Return [X, Y] of the center of cell containing provided text 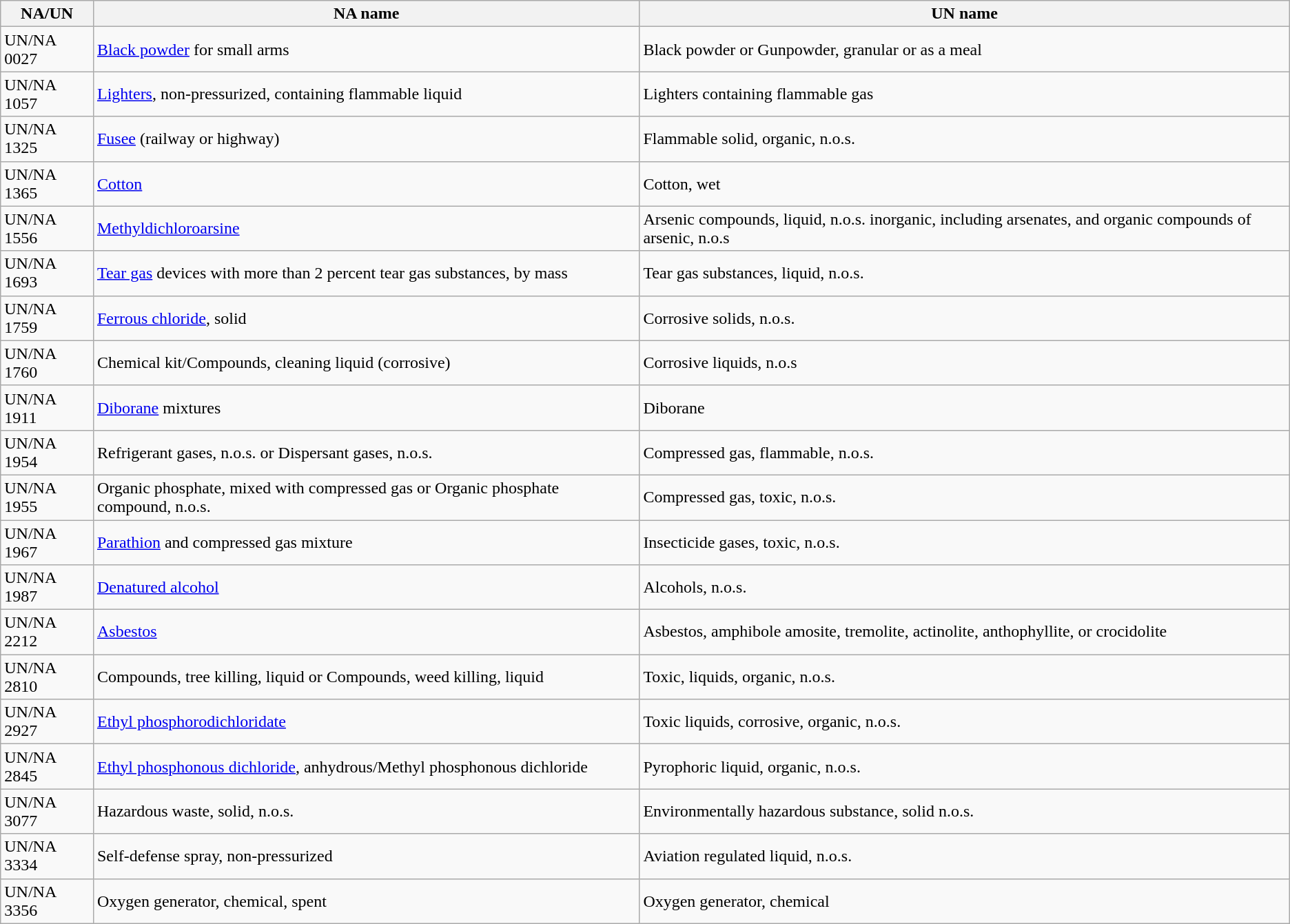
Compounds, tree killing, liquid or Compounds, weed killing, liquid [366, 677]
UN/NA 2212 [47, 633]
Ferrous chloride, solid [366, 318]
Flammable solid, organic, n.o.s. [965, 139]
Diborane [965, 408]
Corrosive solids, n.o.s. [965, 318]
Tear gas substances, liquid, n.o.s. [965, 273]
Methyldichloroarsine [366, 229]
Oxygen generator, chemical, spent [366, 901]
Fusee (railway or highway) [366, 139]
UN name [965, 14]
Refrigerant gases, n.o.s. or Dispersant gases, n.o.s. [366, 452]
Pyrophoric liquid, organic, n.o.s. [965, 766]
UN/NA 3356 [47, 901]
Self-defense spray, non-pressurized [366, 856]
Lighters, non-pressurized, containing flammable liquid [366, 94]
Environmentally hazardous substance, solid n.o.s. [965, 812]
UN/NA 1759 [47, 318]
Alcohols, n.o.s. [965, 587]
Black powder or Gunpowder, granular or as a meal [965, 50]
Hazardous waste, solid, n.o.s. [366, 812]
Ethyl phosphorodichloridate [366, 722]
Oxygen generator, chemical [965, 901]
Toxic, liquids, organic, n.o.s. [965, 677]
UN/NA 1967 [47, 542]
Tear gas devices with more than 2 percent tear gas substances, by mass [366, 273]
UN/NA 1693 [47, 273]
Organic phosphate, mixed with compressed gas or Organic phosphate compound, n.o.s. [366, 497]
Asbestos [366, 633]
UN/NA 1760 [47, 362]
UN/NA 1325 [47, 139]
UN/NA 1365 [47, 183]
Cotton [366, 183]
Asbestos, amphibole amosite, tremolite, actinolite, anthophyllite, or crocidolite [965, 633]
UN/NA 2845 [47, 766]
UN/NA 1556 [47, 229]
UN/NA 2810 [47, 677]
Insecticide gases, toxic, n.o.s. [965, 542]
Compressed gas, flammable, n.o.s. [965, 452]
Arsenic compounds, liquid, n.o.s. inorganic, including arsenates, and organic compounds of arsenic, n.o.s [965, 229]
NA/UN [47, 14]
Compressed gas, toxic, n.o.s. [965, 497]
UN/NA 1987 [47, 587]
Aviation regulated liquid, n.o.s. [965, 856]
UN/NA 0027 [47, 50]
UN/NA 3334 [47, 856]
Ethyl phosphonous dichloride, anhydrous/Methyl phosphonous dichloride [366, 766]
UN/NA 3077 [47, 812]
Cotton, wet [965, 183]
UN/NA 1955 [47, 497]
Lighters containing flammable gas [965, 94]
UN/NA 1911 [47, 408]
UN/NA 1057 [47, 94]
Black powder for small arms [366, 50]
Parathion and compressed gas mixture [366, 542]
Chemical kit/Compounds, cleaning liquid (corrosive) [366, 362]
UN/NA 2927 [47, 722]
Denatured alcohol [366, 587]
NA name [366, 14]
Diborane mixtures [366, 408]
Toxic liquids, corrosive, organic, n.o.s. [965, 722]
UN/NA 1954 [47, 452]
Corrosive liquids, n.o.s [965, 362]
